Provide the [X, Y] coordinate of the cell's center where the given text is located.  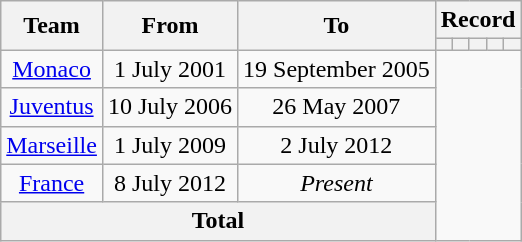
France [52, 183]
26 May 2007 [337, 107]
Monaco [52, 69]
Marseille [52, 145]
Present [337, 183]
From [170, 26]
To [337, 26]
Record [478, 20]
1 July 2001 [170, 69]
2 July 2012 [337, 145]
1 July 2009 [170, 145]
Total [218, 221]
19 September 2005 [337, 69]
Juventus [52, 107]
Team [52, 26]
8 July 2012 [170, 183]
10 July 2006 [170, 107]
